Detect which cell encompasses the target text, then output its [X, Y] center coordinate. 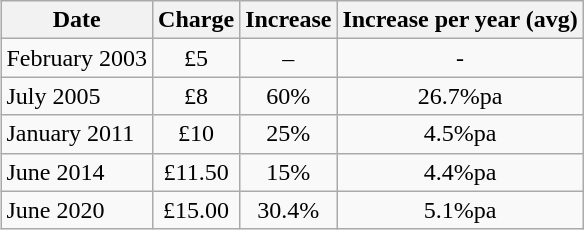
30.4% [288, 210]
Increase [288, 20]
4.5%pa [460, 134]
£8 [196, 96]
- [460, 58]
26.7%pa [460, 96]
Charge [196, 20]
£15.00 [196, 210]
15% [288, 172]
June 2014 [77, 172]
5.1%pa [460, 210]
4.4%pa [460, 172]
Increase per year (avg) [460, 20]
Date [77, 20]
£5 [196, 58]
£11.50 [196, 172]
– [288, 58]
July 2005 [77, 96]
February 2003 [77, 58]
June 2020 [77, 210]
£10 [196, 134]
January 2011 [77, 134]
25% [288, 134]
60% [288, 96]
